Identify which cell holds the provided text, then report its (X, Y) central coordinate. 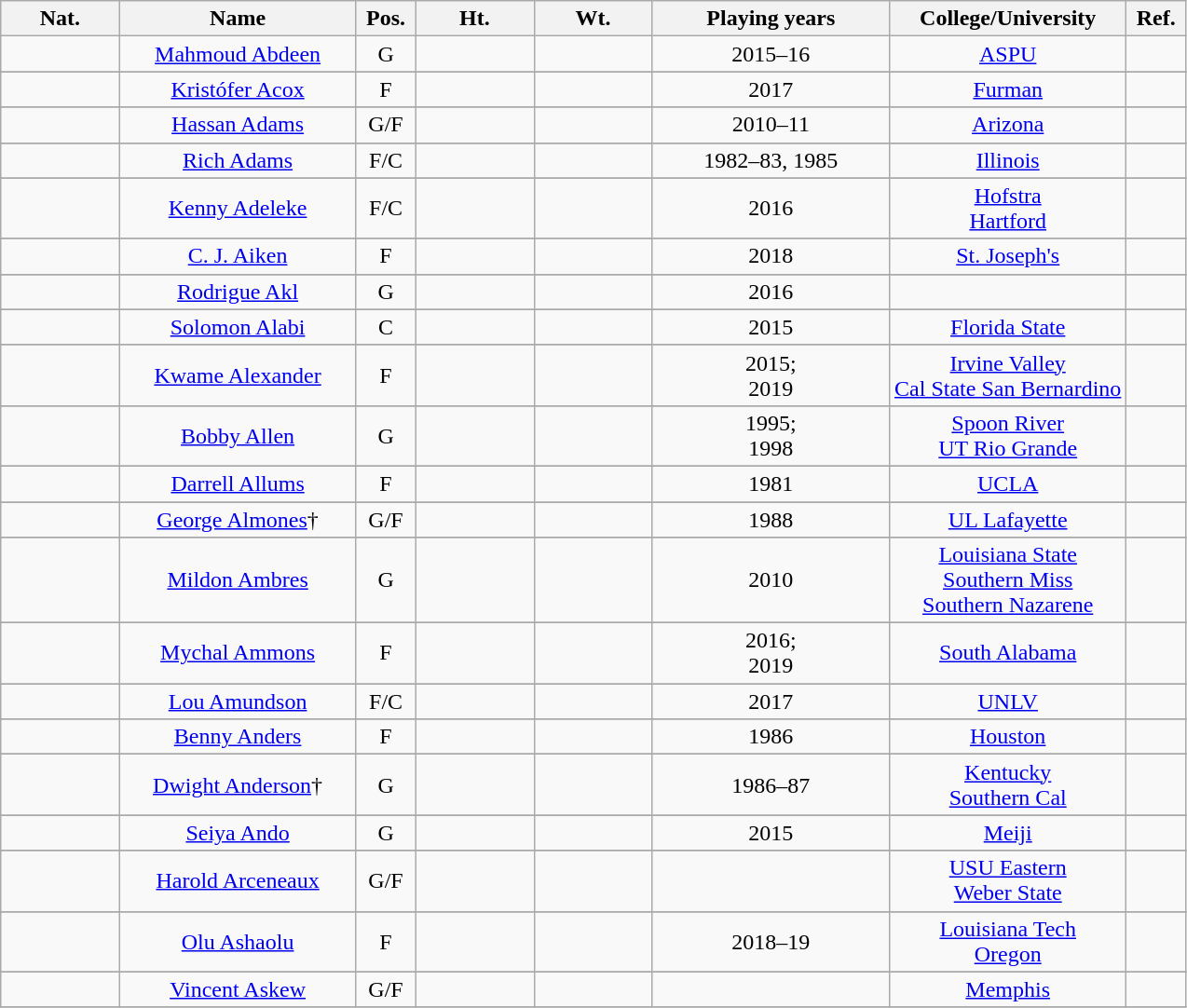
Rodrigue Akl (238, 292)
UNLV (1008, 702)
1986–87 (771, 784)
Arizona (1008, 125)
1995;1998 (771, 436)
Olu Ashaolu (238, 941)
George Almones† (238, 519)
Dwight Anderson† (238, 784)
Louisiana StateSouthern MissSouthern Nazarene (1008, 580)
St. Joseph's (1008, 256)
2015;2019 (771, 375)
South Alabama (1008, 654)
Irvine ValleyCal State San Bernardino (1008, 375)
2018–19 (771, 941)
Illinois (1008, 160)
2010 (771, 580)
UL Lafayette (1008, 519)
Ht. (475, 19)
Solomon Alabi (238, 327)
Bobby Allen (238, 436)
2015–16 (771, 54)
1988 (771, 519)
Florida State (1008, 327)
Hassan Adams (238, 125)
Vincent Askew (238, 989)
Name (238, 19)
2016;2019 (771, 654)
C (386, 327)
Meiji (1008, 833)
Playing years (771, 19)
Nat. (60, 19)
Darrell Allums (238, 484)
Furman (1008, 89)
Lou Amundson (238, 702)
ASPU (1008, 54)
Rich Adams (238, 160)
Mahmoud Abdeen (238, 54)
Kenny Adeleke (238, 209)
Mychal Ammons (238, 654)
Harold Arceneaux (238, 881)
Wt. (593, 19)
C. J. Aiken (238, 256)
Memphis (1008, 989)
Spoon RiverUT Rio Grande (1008, 436)
USU EasternWeber State (1008, 881)
HofstraHartford (1008, 209)
2010–11 (771, 125)
Louisiana TechOregon (1008, 941)
UCLA (1008, 484)
KentuckySouthern Cal (1008, 784)
Mildon Ambres (238, 580)
Houston (1008, 737)
1981 (771, 484)
1982–83, 1985 (771, 160)
2018 (771, 256)
Ref. (1156, 19)
Pos. (386, 19)
Kristófer Acox (238, 89)
1986 (771, 737)
Kwame Alexander (238, 375)
Benny Anders (238, 737)
Seiya Ando (238, 833)
College/University (1008, 19)
